Return [x, y] of the center of cell containing provided text 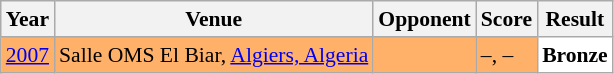
2007 [28, 55]
Year [28, 19]
Salle OMS El Biar, Algiers, Algeria [214, 55]
Bronze [575, 55]
Score [506, 19]
Opponent [424, 19]
Result [575, 19]
Venue [214, 19]
–, – [506, 55]
